Return the (x, y) coordinate for the center point of the cell that contains the specified text.  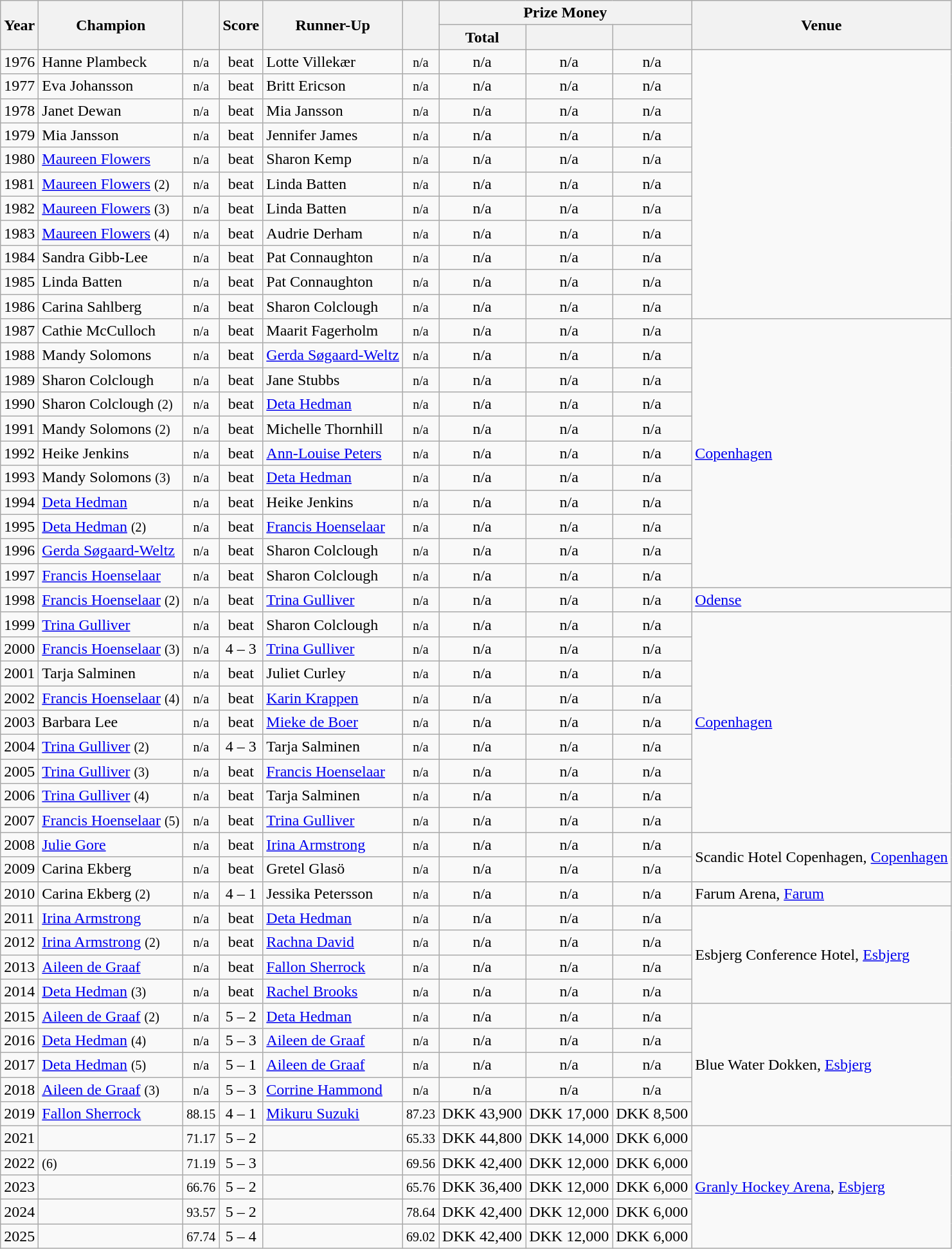
Blue Water Dokken, Esbjerg (822, 1065)
66.76 (201, 1187)
1999 (19, 624)
DKK 36,400 (482, 1187)
Cathie McCulloch (111, 331)
Mandy Solomons (111, 355)
Sandra Gibb-Lee (111, 257)
2023 (19, 1187)
Prize Money (566, 13)
DKK 14,000 (570, 1138)
67.74 (201, 1236)
Michelle Thornhill (333, 429)
1993 (19, 478)
2004 (19, 747)
88.15 (201, 1114)
Mandy Solomons (3) (111, 478)
Runner-Up (333, 25)
Francis Hoenselaar (3) (111, 649)
5 – 1 (241, 1065)
Gretel Glasö (333, 869)
Score (241, 25)
Lotte Villekær (333, 62)
Year (19, 25)
1991 (19, 429)
1978 (19, 111)
Sharon Colclough (2) (111, 404)
Julie Gore (111, 845)
2010 (19, 894)
Mandy Solomons (2) (111, 429)
Maureen Flowers (2) (111, 184)
1990 (19, 404)
Carina Sahlberg (111, 307)
Deta Hedman (3) (111, 991)
Audrie Derham (333, 233)
Trina Gulliver (4) (111, 796)
65.33 (421, 1138)
71.19 (201, 1163)
Irina Armstrong (2) (111, 942)
DKK 17,000 (570, 1114)
Jennifer James (333, 135)
2006 (19, 796)
2008 (19, 845)
Juliet Curley (333, 673)
Farum Arena, Farum (822, 894)
2022 (19, 1163)
Maureen Flowers (3) (111, 208)
1982 (19, 208)
93.57 (201, 1212)
69.02 (421, 1236)
Francis Hoenselaar (5) (111, 820)
Deta Hedman (2) (111, 526)
Mieke de Boer (333, 723)
Barbara Lee (111, 723)
1983 (19, 233)
Maureen Flowers (111, 159)
2015 (19, 1016)
Total (482, 37)
Aileen de Graaf (2) (111, 1016)
Corrine Hammond (333, 1090)
1989 (19, 380)
2005 (19, 771)
Maureen Flowers (4) (111, 233)
2021 (19, 1138)
Eva Johansson (111, 86)
Rachel Brooks (333, 991)
2011 (19, 918)
1998 (19, 600)
Odense (822, 600)
Scandic Hotel Copenhagen, Copenhagen (822, 857)
Jessika Petersson (333, 894)
Trina Gulliver (2) (111, 747)
2001 (19, 673)
65.76 (421, 1187)
Carina Ekberg (111, 869)
2025 (19, 1236)
Ann-Louise Peters (333, 453)
2003 (19, 723)
2017 (19, 1065)
1987 (19, 331)
Maarit Fagerholm (333, 331)
Britt Ericson (333, 86)
Esbjerg Conference Hotel, Esbjerg (822, 955)
1988 (19, 355)
1985 (19, 282)
Champion (111, 25)
2007 (19, 820)
2000 (19, 649)
2002 (19, 697)
(6) (111, 1163)
2019 (19, 1114)
DKK 43,900 (482, 1114)
1984 (19, 257)
2012 (19, 942)
1997 (19, 575)
Francis Hoenselaar (4) (111, 697)
2016 (19, 1040)
Jane Stubbs (333, 380)
1995 (19, 526)
Sharon Kemp (333, 159)
87.23 (421, 1114)
DKK 8,500 (652, 1114)
Aileen de Graaf (3) (111, 1090)
1980 (19, 159)
Granly Hockey Arena, Esbjerg (822, 1187)
Francis Hoenselaar (2) (111, 600)
1996 (19, 551)
1977 (19, 86)
Carina Ekberg (2) (111, 894)
2024 (19, 1212)
2013 (19, 967)
DKK 44,800 (482, 1138)
2014 (19, 991)
5 – 4 (241, 1236)
1986 (19, 307)
Deta Hedman (5) (111, 1065)
78.64 (421, 1212)
Rachna David (333, 942)
2018 (19, 1090)
2009 (19, 869)
Mikuru Suzuki (333, 1114)
1992 (19, 453)
Deta Hedman (4) (111, 1040)
Janet Dewan (111, 111)
1994 (19, 502)
1979 (19, 135)
Venue (822, 25)
Trina Gulliver (3) (111, 771)
1976 (19, 62)
Karin Krappen (333, 697)
69.56 (421, 1163)
1981 (19, 184)
Hanne Plambeck (111, 62)
71.17 (201, 1138)
